For the text-containing cell, return its midpoint in [X, Y] coordinate format. 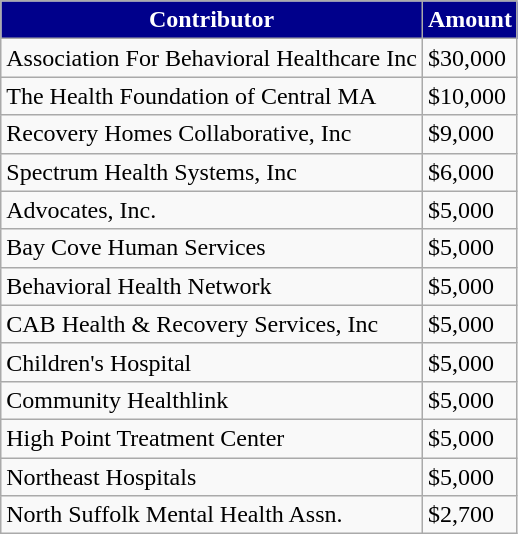
Advocates, Inc. [212, 210]
North Suffolk Mental Health Assn. [212, 515]
$9,000 [470, 134]
Bay Cove Human Services [212, 248]
High Point Treatment Center [212, 438]
$6,000 [470, 172]
Spectrum Health Systems, Inc [212, 172]
$10,000 [470, 96]
Contributor [212, 20]
Northeast Hospitals [212, 477]
Community Healthlink [212, 400]
Amount [470, 20]
CAB Health & Recovery Services, Inc [212, 324]
$30,000 [470, 58]
Recovery Homes Collaborative, Inc [212, 134]
The Health Foundation of Central MA [212, 96]
Behavioral Health Network [212, 286]
Association For Behavioral Healthcare Inc [212, 58]
$2,700 [470, 515]
Children's Hospital [212, 362]
